Capture the cell that displays the provided text and extract its [x, y] central coordinate. 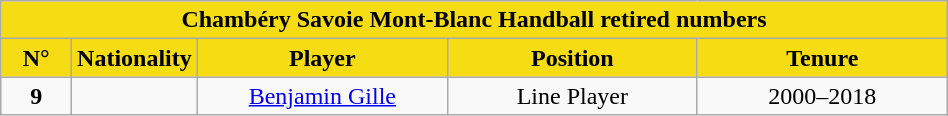
2000–2018 [822, 96]
Line Player [572, 96]
Position [572, 58]
Benjamin Gille [322, 96]
Tenure [822, 58]
9 [36, 96]
Nationality [135, 58]
Player [322, 58]
N° [36, 58]
Chambéry Savoie Mont-Blanc Handball retired numbers [474, 20]
